From the cell containing the given text, extract its center point as (x, y) coordinate. 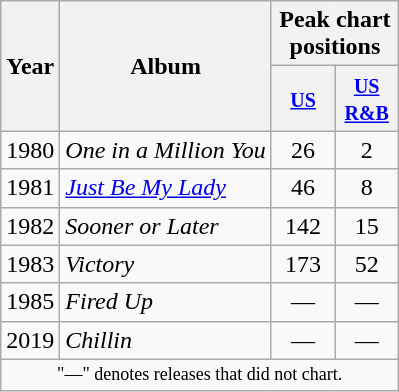
1983 (30, 264)
46 (303, 188)
Chillin (166, 340)
Just Be My Lady (166, 188)
Album (166, 66)
8 (367, 188)
2 (367, 150)
"—" denotes releases that did not chart. (200, 374)
1982 (30, 226)
2019 (30, 340)
1981 (30, 188)
15 (367, 226)
US R&B (367, 98)
One in a Million You (166, 150)
26 (303, 150)
Sooner or Later (166, 226)
173 (303, 264)
Victory (166, 264)
1985 (30, 302)
US (303, 98)
Fired Up (166, 302)
1980 (30, 150)
142 (303, 226)
52 (367, 264)
Peak chart positions (334, 34)
Year (30, 66)
